Return the [x, y] coordinate for the center point of the cell that contains the specified text.  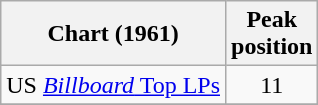
11 [272, 85]
US Billboard Top LPs [114, 85]
Peakposition [272, 34]
Chart (1961) [114, 34]
